From the cell containing the given text, extract its center point as [X, Y] coordinate. 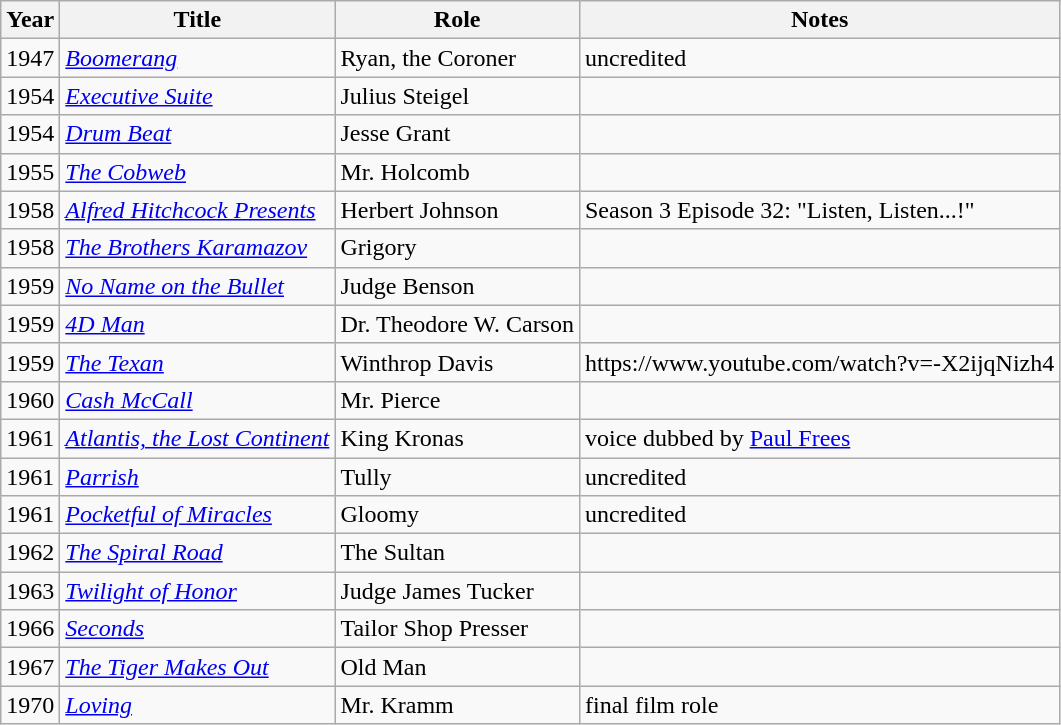
Herbert Johnson [458, 210]
Judge James Tucker [458, 591]
Old Man [458, 667]
Mr. Pierce [458, 400]
Tailor Shop Presser [458, 629]
1960 [30, 400]
Notes [819, 20]
1962 [30, 553]
Pocketful of Miracles [198, 515]
Year [30, 20]
Gloomy [458, 515]
The Brothers Karamazov [198, 248]
Role [458, 20]
The Cobweb [198, 172]
The Spiral Road [198, 553]
Dr. Theodore W. Carson [458, 324]
Julius Steigel [458, 96]
Boomerang [198, 58]
Ryan, the Coroner [458, 58]
1947 [30, 58]
1967 [30, 667]
Season 3 Episode 32: "Listen, Listen...!" [819, 210]
The Sultan [458, 553]
Loving [198, 705]
Twilight of Honor [198, 591]
Atlantis, the Lost Continent [198, 438]
Alfred Hitchcock Presents [198, 210]
Title [198, 20]
Cash McCall [198, 400]
No Name on the Bullet [198, 286]
Judge Benson [458, 286]
Mr. Holcomb [458, 172]
Parrish [198, 477]
Jesse Grant [458, 134]
Drum Beat [198, 134]
The Texan [198, 362]
final film role [819, 705]
1970 [30, 705]
Tully [458, 477]
1955 [30, 172]
Executive Suite [198, 96]
King Kronas [458, 438]
1963 [30, 591]
Seconds [198, 629]
The Tiger Makes Out [198, 667]
4D Man [198, 324]
1966 [30, 629]
Grigory [458, 248]
voice dubbed by Paul Frees [819, 438]
Mr. Kramm [458, 705]
https://www.youtube.com/watch?v=-X2ijqNizh4 [819, 362]
Winthrop Davis [458, 362]
